Extract the [X, Y] coordinate from the center of the cell holding the provided text.  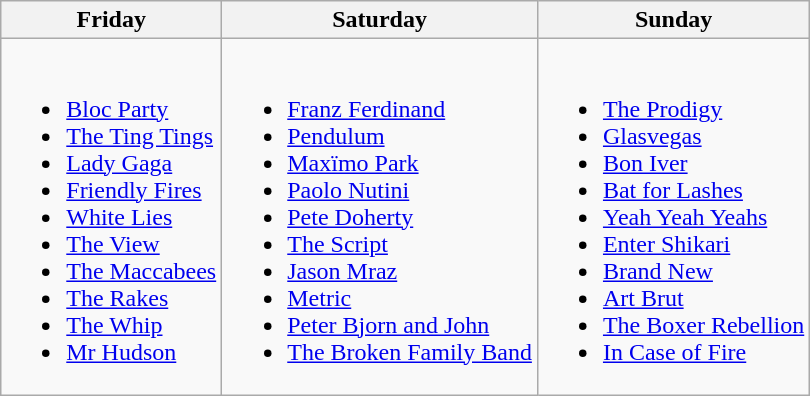
Sunday [673, 20]
Saturday [380, 20]
Friday [112, 20]
Franz FerdinandPendulumMaxïmo ParkPaolo NutiniPete DohertyThe ScriptJason MrazMetricPeter Bjorn and JohnThe Broken Family Band [380, 217]
The ProdigyGlasvegasBon IverBat for LashesYeah Yeah YeahsEnter ShikariBrand NewArt BrutThe Boxer RebellionIn Case of Fire [673, 217]
Bloc PartyThe Ting TingsLady GagaFriendly FiresWhite LiesThe ViewThe MaccabeesThe RakesThe WhipMr Hudson [112, 217]
